Scan for the cell matching the given text and deliver its (X, Y) coordinate at center. 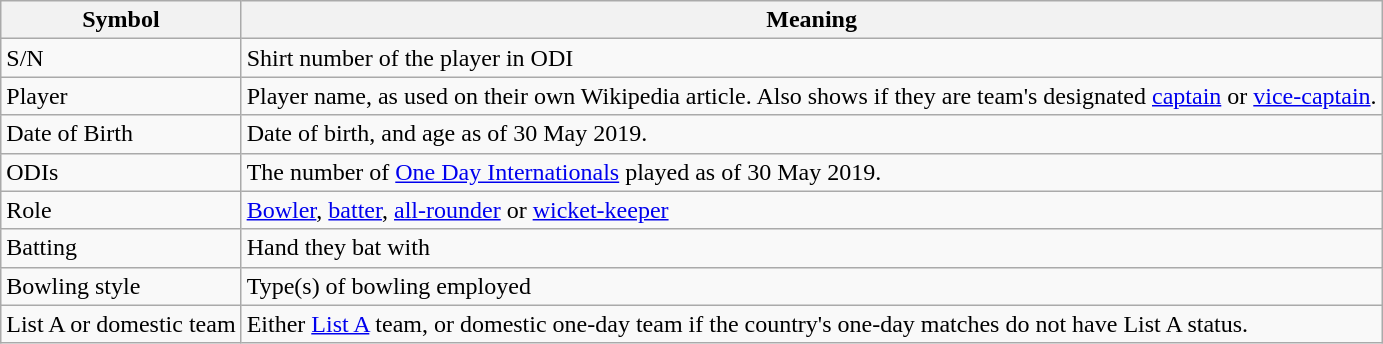
Date of birth, and age as of 30 May 2019. (812, 134)
Player name, as used on their own Wikipedia article. Also shows if they are team's designated captain or vice-captain. (812, 96)
Either List A team, or domestic one-day team if the country's one-day matches do not have List A status. (812, 324)
The number of One Day Internationals played as of 30 May 2019. (812, 172)
Batting (121, 248)
Bowling style (121, 286)
Meaning (812, 20)
ODIs (121, 172)
Hand they bat with (812, 248)
Bowler, batter, all-rounder or wicket-keeper (812, 210)
Type(s) of bowling employed (812, 286)
Symbol (121, 20)
Shirt number of the player in ODI (812, 58)
Role (121, 210)
S/N (121, 58)
Date of Birth (121, 134)
List A or domestic team (121, 324)
Player (121, 96)
